Pinpoint the cell where the given text exists, returning its [x, y] midpoint coordinate. 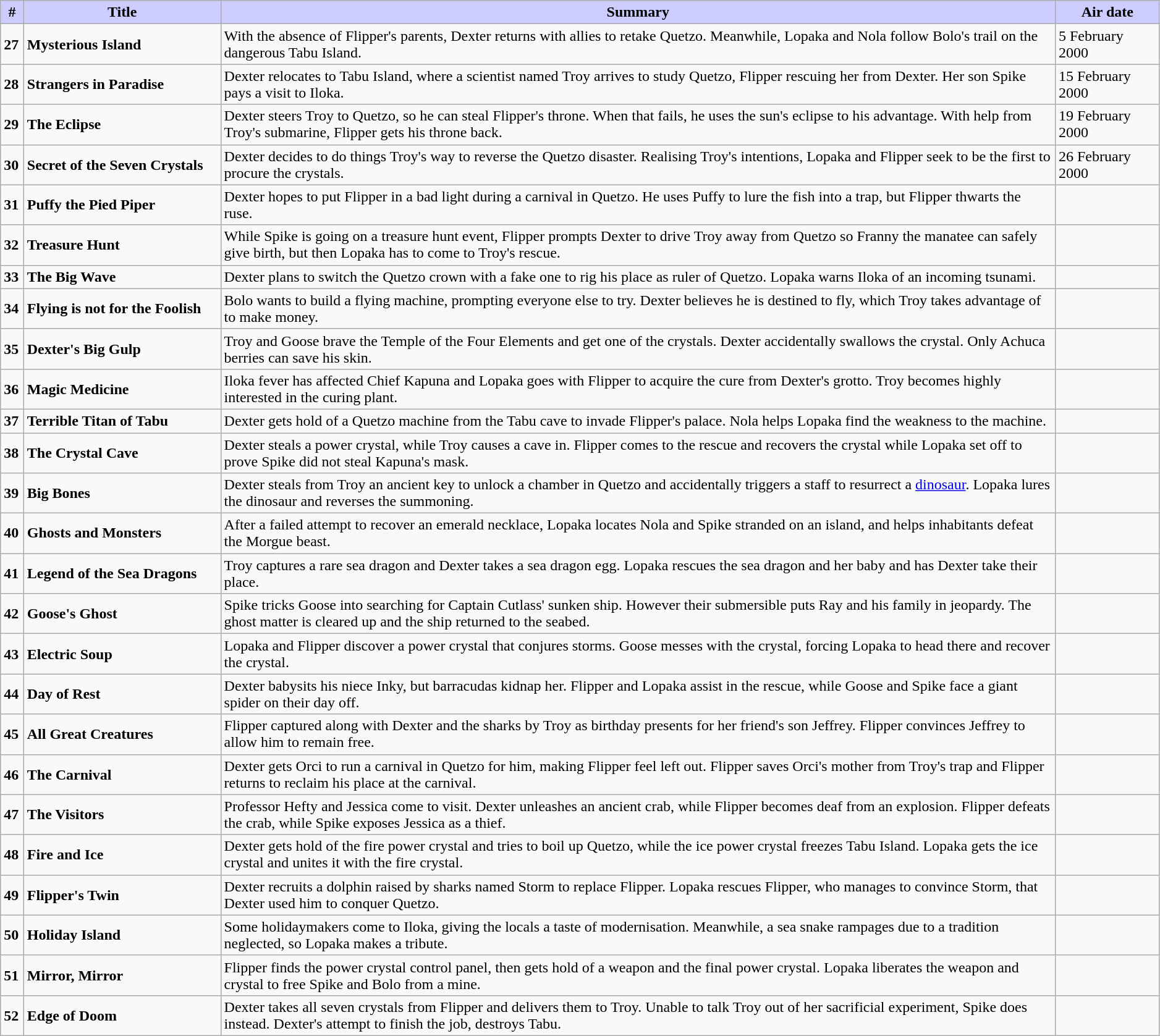
5 February 2000 [1107, 44]
48 [12, 855]
Flying is not for the Foolish [122, 309]
Mirror, Mirror [122, 975]
Day of Rest [122, 694]
36 [12, 389]
32 [12, 245]
Air date [1107, 12]
41 [12, 573]
33 [12, 277]
30 [12, 164]
19 February 2000 [1107, 125]
52 [12, 1016]
37 [12, 421]
51 [12, 975]
Secret of the Seven Crystals [122, 164]
46 [12, 775]
31 [12, 205]
Goose's Ghost [122, 614]
Puffy the Pied Piper [122, 205]
Edge of Doom [122, 1016]
Dexter hopes to put Flipper in a bad light during a carnival in Quetzo. He uses Puffy to lure the fish into a trap, but Flipper thwarts the ruse. [638, 205]
45 [12, 734]
Fire and Ice [122, 855]
Title [122, 12]
26 February 2000 [1107, 164]
Magic Medicine [122, 389]
The Big Wave [122, 277]
Strangers in Paradise [122, 84]
27 [12, 44]
Electric Soup [122, 654]
Terrible Titan of Tabu [122, 421]
Big Bones [122, 493]
15 February 2000 [1107, 84]
Troy captures a rare sea dragon and Dexter takes a sea dragon egg. Lopaka rescues the sea dragon and her baby and has Dexter take their place. [638, 573]
The Carnival [122, 775]
50 [12, 935]
The Visitors [122, 814]
40 [12, 534]
35 [12, 348]
Mysterious Island [122, 44]
39 [12, 493]
Ghosts and Monsters [122, 534]
Legend of the Sea Dragons [122, 573]
Holiday Island [122, 935]
# [12, 12]
28 [12, 84]
49 [12, 895]
34 [12, 309]
43 [12, 654]
Summary [638, 12]
42 [12, 614]
The Eclipse [122, 125]
The Crystal Cave [122, 452]
Dexter gets hold of a Quetzo machine from the Tabu cave to invade Flipper's palace. Nola helps Lopaka find the weakness to the machine. [638, 421]
29 [12, 125]
Dexter's Big Gulp [122, 348]
47 [12, 814]
38 [12, 452]
Flipper's Twin [122, 895]
Treasure Hunt [122, 245]
Dexter plans to switch the Quetzo crown with a fake one to rig his place as ruler of Quetzo. Lopaka warns Iloka of an incoming tsunami. [638, 277]
All Great Creatures [122, 734]
44 [12, 694]
